Locate the cell with the specified text and output its [X, Y] center coordinate. 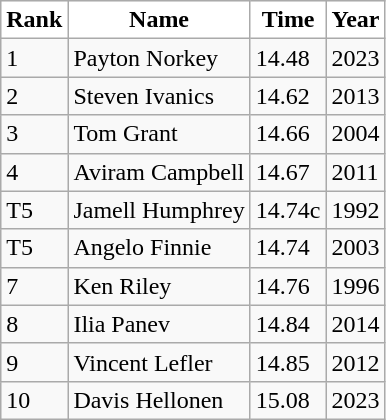
Time [288, 20]
Year [356, 20]
14.66 [288, 134]
14.62 [288, 96]
Angelo Finnie [159, 248]
Ilia Panev [159, 324]
2012 [356, 362]
8 [34, 324]
Steven Ivanics [159, 96]
Jamell Humphrey [159, 210]
Davis Hellonen [159, 400]
Payton Norkey [159, 58]
2014 [356, 324]
9 [34, 362]
14.76 [288, 286]
14.74c [288, 210]
1996 [356, 286]
Vincent Lefler [159, 362]
14.84 [288, 324]
Ken Riley [159, 286]
7 [34, 286]
Aviram Campbell [159, 172]
2003 [356, 248]
14.48 [288, 58]
2013 [356, 96]
3 [34, 134]
14.67 [288, 172]
2004 [356, 134]
1992 [356, 210]
15.08 [288, 400]
4 [34, 172]
Name [159, 20]
10 [34, 400]
Rank [34, 20]
2011 [356, 172]
14.74 [288, 248]
2 [34, 96]
14.85 [288, 362]
1 [34, 58]
Tom Grant [159, 134]
